From the cell containing the given text, extract its center point as [X, Y] coordinate. 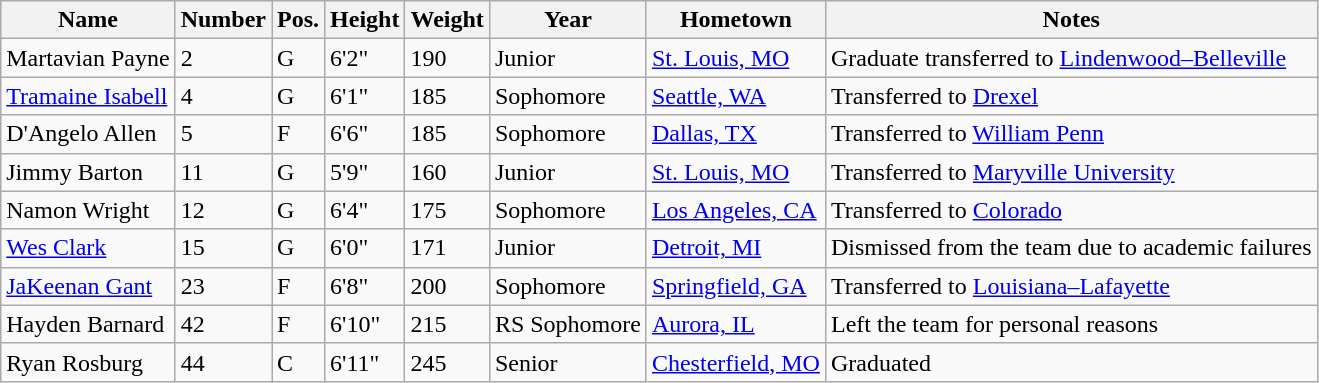
Wes Clark [88, 248]
Martavian Payne [88, 58]
5 [223, 134]
Hometown [736, 20]
Chesterfield, MO [736, 362]
Weight [447, 20]
Transferred to William Penn [1071, 134]
Transferred to Louisiana–Lafayette [1071, 286]
Aurora, IL [736, 324]
Name [88, 20]
Los Angeles, CA [736, 210]
Transferred to Colorado [1071, 210]
Seattle, WA [736, 96]
Pos. [298, 20]
Jimmy Barton [88, 172]
15 [223, 248]
190 [447, 58]
6'4" [365, 210]
Springfield, GA [736, 286]
245 [447, 362]
RS Sophomore [568, 324]
42 [223, 324]
Dallas, TX [736, 134]
4 [223, 96]
5'9" [365, 172]
Transferred to Drexel [1071, 96]
200 [447, 286]
Ryan Rosburg [88, 362]
Dismissed from the team due to academic failures [1071, 248]
Senior [568, 362]
Number [223, 20]
Graduate transferred to Lindenwood–Belleville [1071, 58]
Tramaine Isabell [88, 96]
Year [568, 20]
11 [223, 172]
Hayden Barnard [88, 324]
215 [447, 324]
C [298, 362]
Graduated [1071, 362]
Left the team for personal reasons [1071, 324]
6'2" [365, 58]
Detroit, MI [736, 248]
175 [447, 210]
Transferred to Maryville University [1071, 172]
12 [223, 210]
23 [223, 286]
6'8" [365, 286]
6'0" [365, 248]
44 [223, 362]
6'1" [365, 96]
6'6" [365, 134]
Namon Wright [88, 210]
6'11" [365, 362]
JaKeenan Gant [88, 286]
171 [447, 248]
Height [365, 20]
160 [447, 172]
2 [223, 58]
Notes [1071, 20]
6'10" [365, 324]
D'Angelo Allen [88, 134]
